Detect which cell encompasses the target text, then output its (x, y) center coordinate. 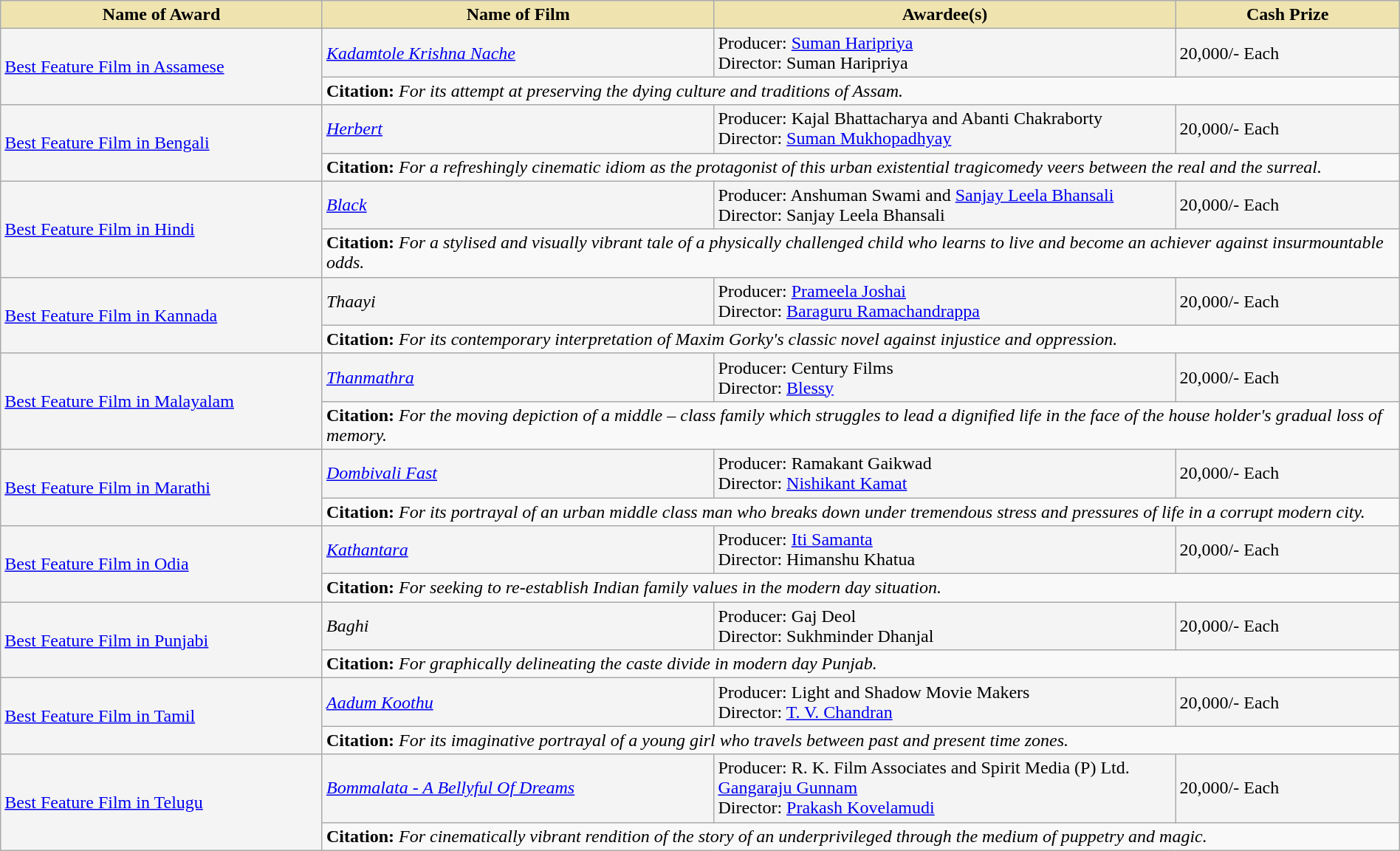
Producer: Iti SamantaDirector: Himanshu Khatua (945, 550)
Best Feature Film in Bengali (162, 143)
Producer: Anshuman Swami and Sanjay Leela BhansaliDirector: Sanjay Leela Bhansali (945, 205)
Citation: For its attempt at preserving the dying culture and traditions of Assam. (861, 91)
Citation: For seeking to re-establish Indian family values in the modern day situation. (861, 588)
Awardee(s) (945, 15)
Producer: Ramakant GaikwadDirector: Nishikant Kamat (945, 473)
Thanmathra (518, 377)
Producer: Century FilmsDirector: Blessy (945, 377)
Citation: For a refreshingly cinematic idiom as the protagonist of this urban existential tragicomedy veers between the real and the surreal. (861, 167)
Best Feature Film in Assamese (162, 66)
Name of Award (162, 15)
Best Feature Film in Odia (162, 564)
Best Feature Film in Kannada (162, 315)
Best Feature Film in Tamil (162, 717)
Producer: R. K. Film Associates and Spirit Media (P) Ltd. Gangaraju GunnamDirector: Prakash Kovelamudi (945, 788)
Citation: For graphically delineating the caste divide in modern day Punjab. (861, 664)
Thaayi (518, 301)
Citation: For its contemporary interpretation of Maxim Gorky's classic novel against injustice and oppression. (861, 339)
Best Feature Film in Hindi (162, 229)
Kathantara (518, 550)
Citation: For cinematically vibrant rendition of the story of an underprivileged through the medium of puppetry and magic. (861, 836)
Name of Film (518, 15)
Kadamtole Krishna Nache (518, 53)
Best Feature Film in Telugu (162, 802)
Dombivali Fast (518, 473)
Best Feature Film in Marathi (162, 488)
Bommalata - A Bellyful Of Dreams (518, 788)
Herbert (518, 129)
Producer: Prameela JoshaiDirector: Baraguru Ramachandrappa (945, 301)
Best Feature Film in Punjabi (162, 640)
Citation: For its portrayal of an urban middle class man who breaks down under tremendous stress and pressures of life in a corrupt modern city. (861, 512)
Producer: Kajal Bhattacharya and Abanti ChakrabortyDirector: Suman Mukhopadhyay (945, 129)
Aadum Koothu (518, 702)
Baghi (518, 626)
Producer: Suman HaripriyaDirector: Suman Haripriya (945, 53)
Producer: Light and Shadow Movie MakersDirector: T. V. Chandran (945, 702)
Best Feature Film in Malayalam (162, 401)
Producer: Gaj DeolDirector: Sukhminder Dhanjal (945, 626)
Cash Prize (1288, 15)
Citation: For its imaginative portrayal of a young girl who travels between past and present time zones. (861, 740)
Black (518, 205)
